Return the [x, y] coordinate for the center point of the cell that contains the specified text.  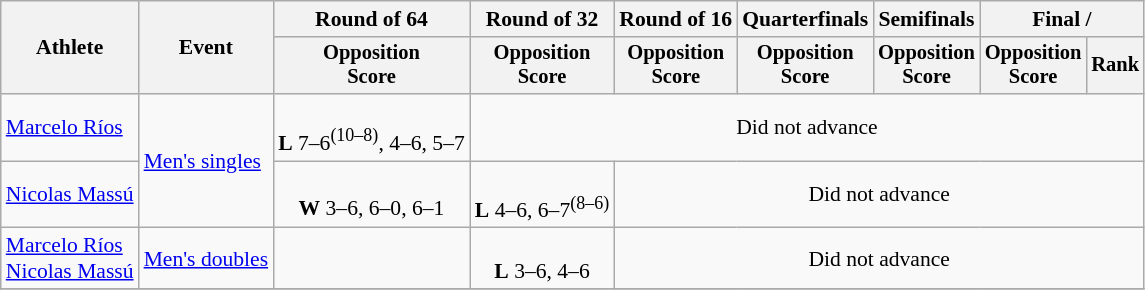
Round of 64 [372, 19]
Event [206, 48]
Marcelo RíosNicolas Massú [70, 258]
Men's singles [206, 161]
Nicolas Massú [70, 194]
Quarterfinals [805, 19]
L 7–6(10–8), 4–6, 5–7 [372, 128]
Final / [1062, 19]
Semifinals [926, 19]
Round of 16 [676, 19]
L 3–6, 4–6 [542, 258]
Athlete [70, 48]
Marcelo Ríos [70, 128]
Rank [1115, 66]
L 4–6, 6–7(8–6) [542, 194]
Men's doubles [206, 258]
Round of 32 [542, 19]
W 3–6, 6–0, 6–1 [372, 194]
